Search for the cell housing the specified text and yield its [X, Y] center coordinate. 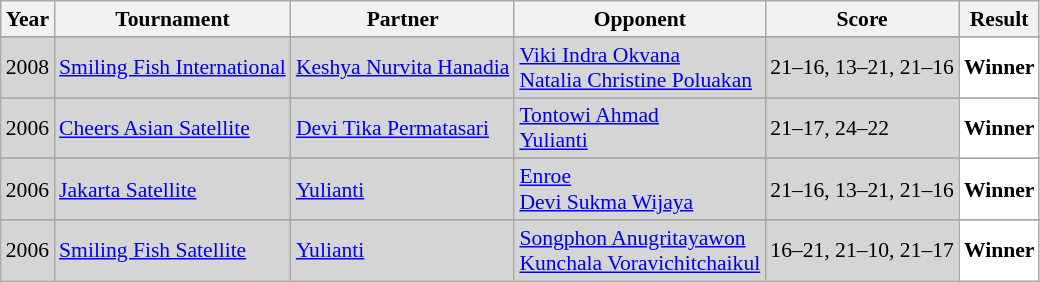
Enroe Devi Sukma Wijaya [640, 190]
Cheers Asian Satellite [172, 128]
Devi Tika Permatasari [403, 128]
Year [28, 19]
16–21, 21–10, 21–17 [862, 250]
Smiling Fish Satellite [172, 250]
Jakarta Satellite [172, 190]
Tontowi Ahmad Yulianti [640, 128]
Result [1000, 19]
Keshya Nurvita Hanadia [403, 68]
Songphon Anugritayawon Kunchala Voravichitchaikul [640, 250]
Score [862, 19]
Smiling Fish International [172, 68]
2008 [28, 68]
Opponent [640, 19]
Partner [403, 19]
Viki Indra Okvana Natalia Christine Poluakan [640, 68]
Tournament [172, 19]
21–17, 24–22 [862, 128]
